For the text-containing cell, return its midpoint in (x, y) coordinate format. 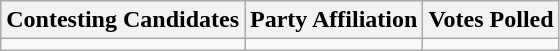
Contesting Candidates (123, 20)
Votes Polled (491, 20)
Party Affiliation (334, 20)
